Scan for the cell matching the given text and deliver its [X, Y] coordinate at center. 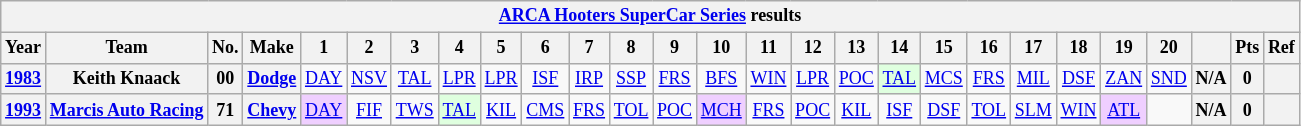
13 [856, 48]
6 [546, 48]
TWS [414, 110]
Year [24, 48]
FIF [370, 110]
19 [1124, 48]
20 [1168, 48]
17 [1033, 48]
15 [944, 48]
Marcis Auto Racing [126, 110]
MIL [1033, 78]
Dodge [272, 78]
Ref [1282, 48]
IRP [590, 78]
Keith Knaack [126, 78]
Make [272, 48]
1993 [24, 110]
7 [590, 48]
SSP [630, 78]
11 [768, 48]
71 [226, 110]
18 [1078, 48]
10 [721, 48]
BFS [721, 78]
SLM [1033, 110]
NSV [370, 78]
Pts [1248, 48]
12 [813, 48]
Chevy [272, 110]
CMS [546, 110]
ARCA Hooters SuperCar Series results [650, 16]
14 [899, 48]
MCH [721, 110]
2 [370, 48]
9 [675, 48]
5 [501, 48]
MCS [944, 78]
Team [126, 48]
1983 [24, 78]
3 [414, 48]
No. [226, 48]
1 [324, 48]
SND [1168, 78]
ATL [1124, 110]
ZAN [1124, 78]
4 [459, 48]
8 [630, 48]
16 [988, 48]
00 [226, 78]
